Output the [X, Y] coordinate of the center of the cell containing the given text.  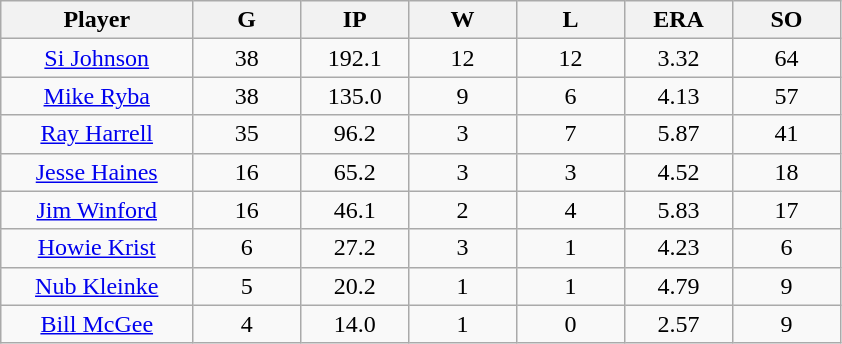
Player [97, 20]
3.32 [679, 58]
G [247, 20]
Si Johnson [97, 58]
14.0 [355, 324]
135.0 [355, 96]
Jim Winford [97, 210]
57 [786, 96]
46.1 [355, 210]
65.2 [355, 172]
5.83 [679, 210]
2 [463, 210]
Ray Harrell [97, 134]
27.2 [355, 248]
64 [786, 58]
IP [355, 20]
7 [571, 134]
96.2 [355, 134]
Mike Ryba [97, 96]
4.23 [679, 248]
Jesse Haines [97, 172]
SO [786, 20]
Howie Krist [97, 248]
Nub Kleinke [97, 286]
Bill McGee [97, 324]
W [463, 20]
L [571, 20]
18 [786, 172]
192.1 [355, 58]
4.13 [679, 96]
41 [786, 134]
17 [786, 210]
5.87 [679, 134]
ERA [679, 20]
4.79 [679, 286]
20.2 [355, 286]
0 [571, 324]
35 [247, 134]
2.57 [679, 324]
4.52 [679, 172]
5 [247, 286]
